Extract the [X, Y] coordinate from the center of the cell holding the provided text.  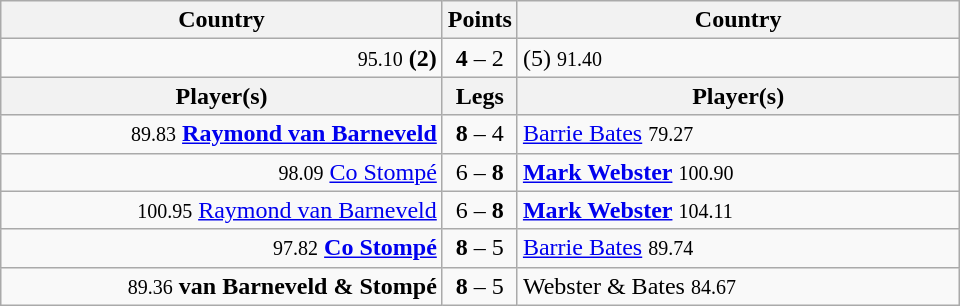
Mark Webster 100.90 [738, 172]
8 – 4 [480, 134]
89.83 Raymond van Barneveld [222, 134]
Webster & Bates 84.67 [738, 286]
98.09 Co Stompé [222, 172]
Mark Webster 104.11 [738, 210]
Points [480, 20]
95.10 (2) [222, 58]
Barrie Bates 79.27 [738, 134]
Barrie Bates 89.74 [738, 248]
89.36 van Barneveld & Stompé [222, 286]
4 – 2 [480, 58]
100.95 Raymond van Barneveld [222, 210]
(5) 91.40 [738, 58]
97.82 Co Stompé [222, 248]
Legs [480, 96]
